Output the [X, Y] coordinate of the center of the cell containing the given text.  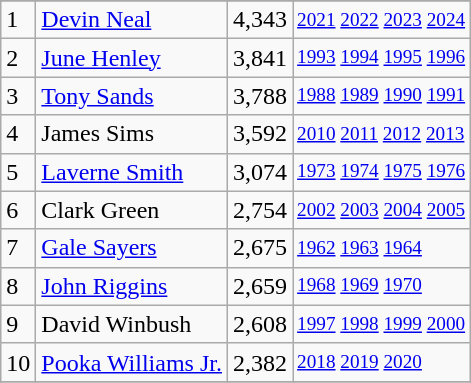
10 [18, 362]
2021 2022 2023 2024 [382, 20]
9 [18, 324]
2,382 [260, 362]
3 [18, 96]
1997 1998 1999 2000 [382, 324]
1968 1969 1970 [382, 286]
Tony Sands [132, 96]
5 [18, 172]
James Sims [132, 134]
David Winbush [132, 324]
2,675 [260, 248]
2010 2011 2012 2013 [382, 134]
2018 2019 2020 [382, 362]
June Henley [132, 58]
Gale Sayers [132, 248]
2002 2003 2004 2005 [382, 210]
3,841 [260, 58]
Pooka Williams Jr. [132, 362]
2,608 [260, 324]
4 [18, 134]
8 [18, 286]
1988 1989 1990 1991 [382, 96]
Laverne Smith [132, 172]
1993 1994 1995 1996 [382, 58]
2,754 [260, 210]
John Riggins [132, 286]
Devin Neal [132, 20]
3,592 [260, 134]
6 [18, 210]
1973 1974 1975 1976 [382, 172]
2,659 [260, 286]
1962 1963 1964 [382, 248]
4,343 [260, 20]
2 [18, 58]
7 [18, 248]
3,788 [260, 96]
3,074 [260, 172]
1 [18, 20]
Clark Green [132, 210]
